Scan for the cell matching the given text and deliver its (X, Y) coordinate at center. 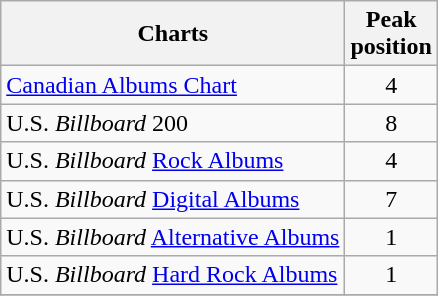
U.S. Billboard Rock Albums (173, 161)
7 (391, 199)
U.S. Billboard Digital Albums (173, 199)
U.S. Billboard Alternative Albums (173, 237)
Peakposition (391, 34)
U.S. Billboard 200 (173, 123)
Charts (173, 34)
Canadian Albums Chart (173, 85)
U.S. Billboard Hard Rock Albums (173, 275)
8 (391, 123)
